Detect which cell encompasses the target text, then output its [x, y] center coordinate. 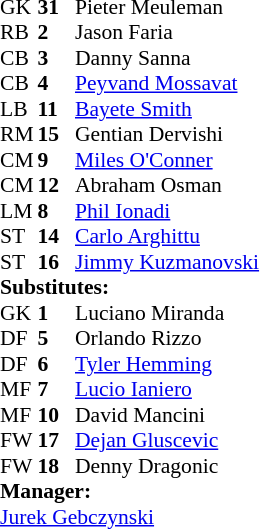
Peyvand Mossavat [167, 83]
GK [19, 313]
9 [57, 160]
7 [57, 389]
RB [19, 33]
Gentian Dervishi [167, 135]
Dejan Gluscevic [167, 441]
4 [57, 83]
Carlo Arghittu [167, 237]
Tyler Hemming [167, 364]
16 [57, 262]
Danny Sanna [167, 58]
5 [57, 339]
Orlando Rizzo [167, 339]
3 [57, 58]
18 [57, 466]
1 [57, 313]
Bayete Smith [167, 109]
RM [19, 135]
Luciano Miranda [167, 313]
10 [57, 415]
15 [57, 135]
2 [57, 33]
LB [19, 109]
Abraham Osman [167, 185]
LM [19, 211]
David Mancini [167, 415]
17 [57, 441]
6 [57, 364]
Jason Faria [167, 33]
Jimmy Kuzmanovski [167, 262]
Substitutes: [130, 287]
Phil Ionadi [167, 211]
12 [57, 185]
8 [57, 211]
Miles O'Conner [167, 160]
Manager: [130, 491]
11 [57, 109]
14 [57, 237]
Lucio Ianiero [167, 389]
Denny Dragonic [167, 466]
